Output the [x, y] coordinate of the center of the cell containing the given text.  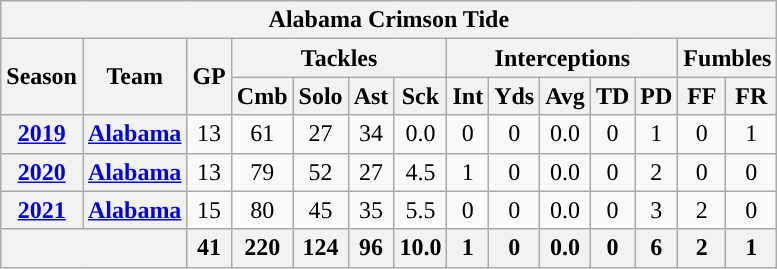
Yds [514, 96]
FF [702, 96]
Tackles [339, 58]
Season [42, 77]
6 [656, 248]
41 [209, 248]
2020 [42, 172]
52 [320, 172]
5.5 [420, 210]
Int [468, 96]
Alabama Crimson Tide [389, 20]
10.0 [420, 248]
35 [371, 210]
45 [320, 210]
PD [656, 96]
2021 [42, 210]
Cmb [262, 96]
2019 [42, 134]
Ast [371, 96]
Fumbles [728, 58]
GP [209, 77]
Avg [566, 96]
Interceptions [562, 58]
TD [612, 96]
124 [320, 248]
96 [371, 248]
220 [262, 248]
Sck [420, 96]
4.5 [420, 172]
15 [209, 210]
Team [134, 77]
FR [752, 96]
3 [656, 210]
34 [371, 134]
79 [262, 172]
61 [262, 134]
Solo [320, 96]
80 [262, 210]
